For the text-containing cell, return its midpoint in (X, Y) coordinate format. 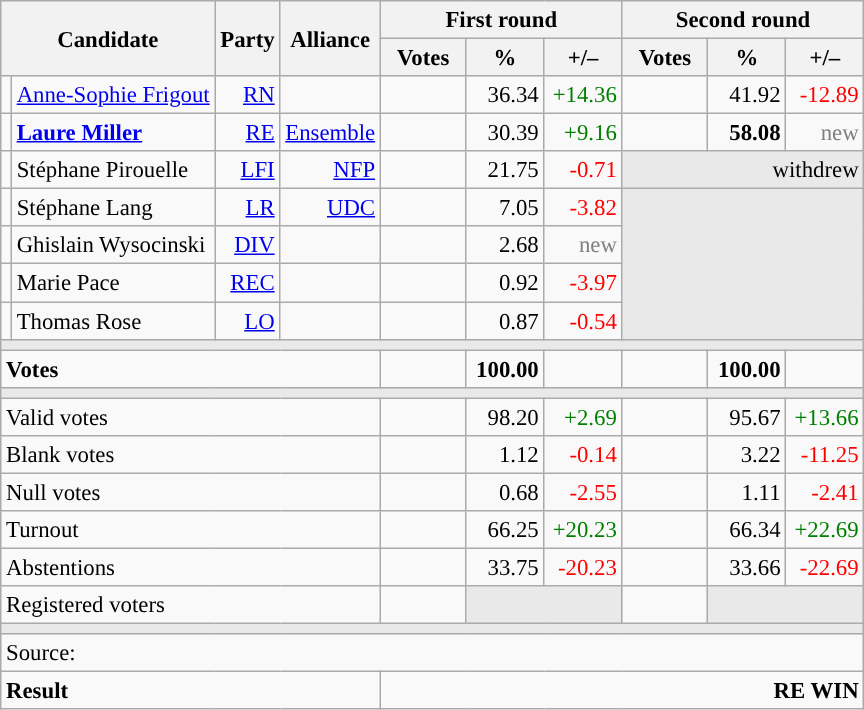
+9.16 (583, 133)
Valid votes (191, 417)
+20.23 (583, 530)
0.92 (505, 283)
REC (248, 283)
Abstentions (191, 567)
0.68 (505, 492)
58.08 (747, 133)
Alliance (330, 38)
+14.36 (583, 95)
Second round (743, 20)
95.67 (747, 417)
NFP (330, 170)
Turnout (191, 530)
Source: (432, 653)
30.39 (505, 133)
-2.55 (583, 492)
-11.25 (825, 455)
33.75 (505, 567)
DIV (248, 245)
Result (191, 691)
+22.69 (825, 530)
RE (248, 133)
41.92 (747, 95)
-20.23 (583, 567)
3.22 (747, 455)
-2.41 (825, 492)
RE WIN (622, 691)
Ensemble (330, 133)
Party (248, 38)
1.12 (505, 455)
Candidate (108, 38)
UDC (330, 208)
-22.69 (825, 567)
Marie Pace (113, 283)
36.34 (505, 95)
-3.82 (583, 208)
-0.14 (583, 455)
-0.71 (583, 170)
Blank votes (191, 455)
7.05 (505, 208)
-12.89 (825, 95)
First round (501, 20)
Stéphane Lang (113, 208)
66.25 (505, 530)
LFI (248, 170)
withdrew (743, 170)
Ghislain Wysocinski (113, 245)
2.68 (505, 245)
21.75 (505, 170)
-0.54 (583, 321)
Stéphane Pirouelle (113, 170)
1.11 (747, 492)
+2.69 (583, 417)
RN (248, 95)
Anne-Sophie Frigout (113, 95)
LR (248, 208)
66.34 (747, 530)
98.20 (505, 417)
Thomas Rose (113, 321)
Null votes (191, 492)
Laure Miller (113, 133)
0.87 (505, 321)
33.66 (747, 567)
LO (248, 321)
+13.66 (825, 417)
Registered voters (191, 605)
-3.97 (583, 283)
